Return the [X, Y] coordinate for the center point of the cell that contains the specified text.  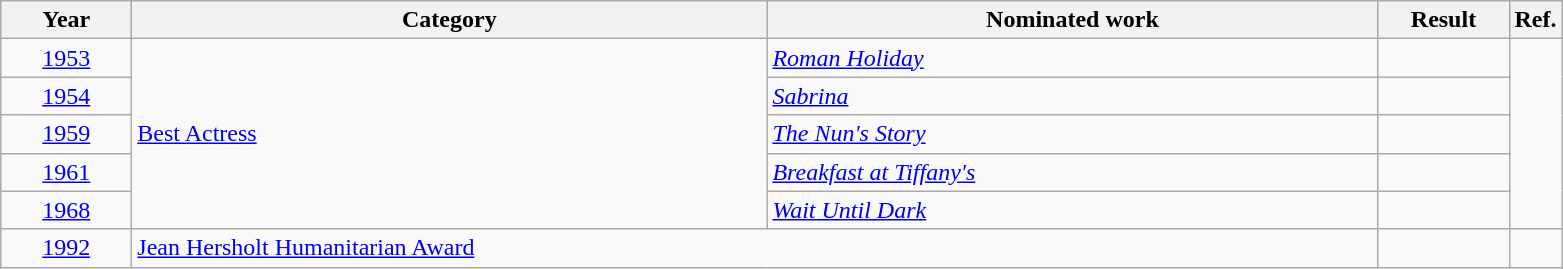
1954 [66, 96]
1968 [66, 210]
Breakfast at Tiffany's [1072, 172]
1953 [66, 58]
Sabrina [1072, 96]
The Nun's Story [1072, 134]
1959 [66, 134]
Nominated work [1072, 20]
Wait Until Dark [1072, 210]
1992 [66, 248]
Year [66, 20]
Category [450, 20]
Roman Holiday [1072, 58]
Result [1444, 20]
Jean Hersholt Humanitarian Award [755, 248]
Best Actress [450, 134]
Ref. [1536, 20]
1961 [66, 172]
